Find where the given text appears and provide that cell's center as (x, y) coordinate. 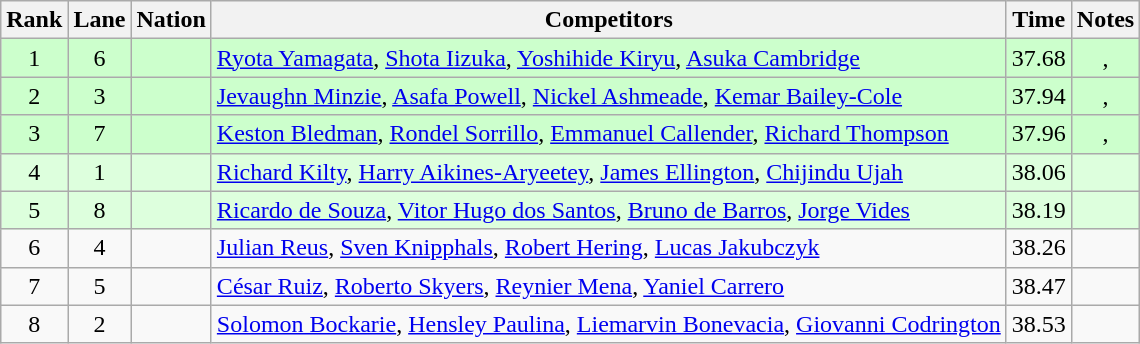
Julian Reus, Sven Knipphals, Robert Hering, Lucas Jakubczyk (608, 248)
38.06 (1038, 172)
Rank (34, 20)
Lane (100, 20)
Jevaughn Minzie, Asafa Powell, Nickel Ashmeade, Kemar Bailey-Cole (608, 96)
38.47 (1038, 286)
37.68 (1038, 58)
Keston Bledman, Rondel Sorrillo, Emmanuel Callender, Richard Thompson (608, 134)
Ryota Yamagata, Shota Iizuka, Yoshihide Kiryu, Asuka Cambridge (608, 58)
38.19 (1038, 210)
38.53 (1038, 324)
Nation (171, 20)
Notes (1105, 20)
Solomon Bockarie, Hensley Paulina, Liemarvin Bonevacia, Giovanni Codrington (608, 324)
Competitors (608, 20)
37.94 (1038, 96)
Richard Kilty, Harry Aikines-Aryeetey, James Ellington, Chijindu Ujah (608, 172)
Ricardo de Souza, Vitor Hugo dos Santos, Bruno de Barros, Jorge Vides (608, 210)
38.26 (1038, 248)
37.96 (1038, 134)
Time (1038, 20)
César Ruiz, Roberto Skyers, Reynier Mena, Yaniel Carrero (608, 286)
